Locate the cell with the specified text and output its [X, Y] center coordinate. 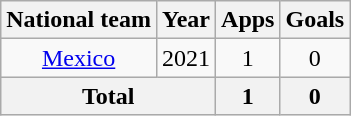
Apps [248, 20]
Year [186, 20]
Mexico [79, 58]
2021 [186, 58]
Goals [315, 20]
Total [108, 96]
National team [79, 20]
